From the cell containing the given text, extract its center point as [x, y] coordinate. 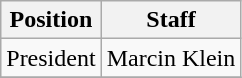
Position [51, 20]
Marcin Klein [171, 58]
President [51, 58]
Staff [171, 20]
